Pinpoint the cell where the given text exists, returning its (X, Y) midpoint coordinate. 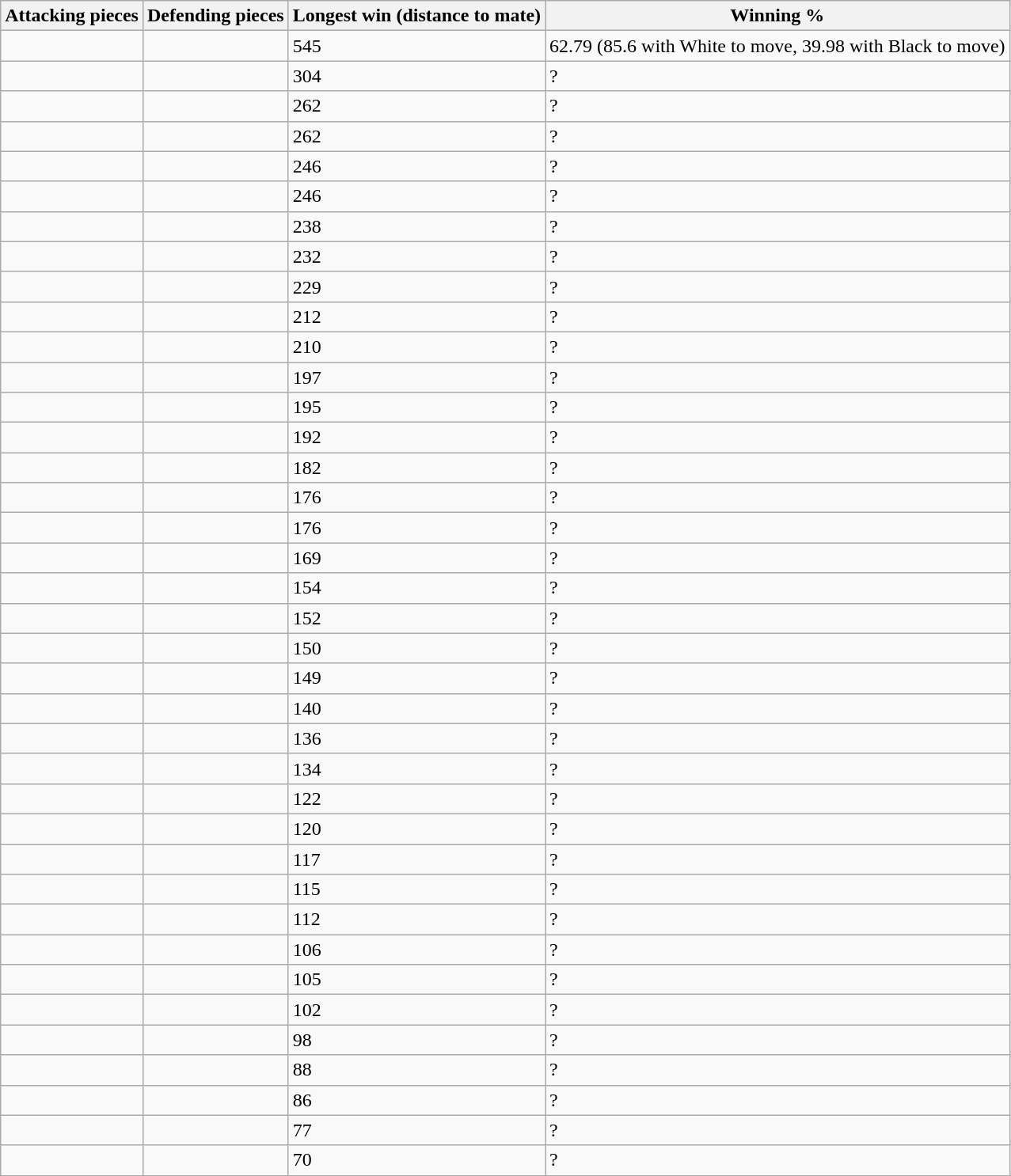
238 (416, 226)
62.79 (85.6 with White to move, 39.98 with Black to move) (777, 46)
149 (416, 678)
152 (416, 618)
169 (416, 558)
182 (416, 468)
Attacking pieces (72, 16)
98 (416, 1040)
120 (416, 829)
140 (416, 708)
Longest win (distance to mate) (416, 16)
86 (416, 1100)
77 (416, 1130)
545 (416, 46)
134 (416, 768)
232 (416, 256)
229 (416, 286)
210 (416, 347)
70 (416, 1160)
136 (416, 738)
Winning % (777, 16)
105 (416, 980)
212 (416, 317)
106 (416, 950)
150 (416, 648)
117 (416, 859)
195 (416, 408)
192 (416, 438)
112 (416, 920)
88 (416, 1070)
115 (416, 890)
154 (416, 588)
Defending pieces (215, 16)
197 (416, 377)
304 (416, 76)
102 (416, 1010)
122 (416, 799)
